Determine the (x, y) coordinate at the center of the cell enclosing the given text.  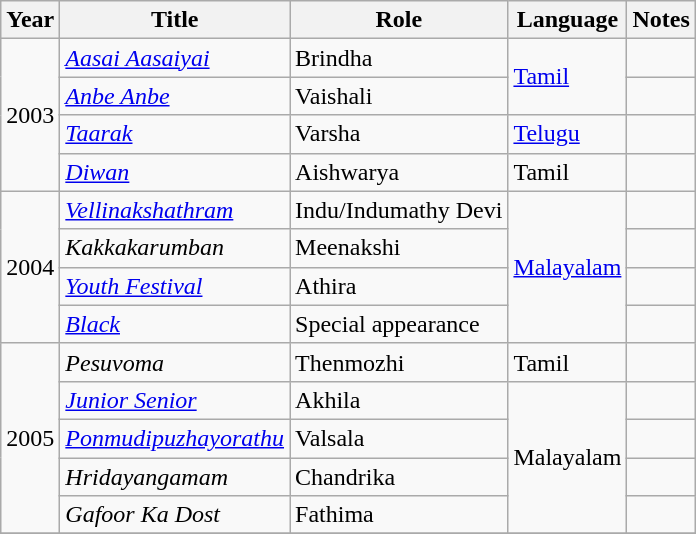
Vaishali (399, 96)
Year (30, 20)
Youth Festival (175, 286)
Diwan (175, 172)
Aishwarya (399, 172)
Title (175, 20)
Athira (399, 286)
Taarak (175, 134)
Language (568, 20)
Akhila (399, 400)
Kakkakarumban (175, 248)
2005 (30, 438)
Indu/Indumathy Devi (399, 210)
Hridayangamam (175, 477)
Fathima (399, 515)
Varsha (399, 134)
Gafoor Ka Dost (175, 515)
Vellinakshathram (175, 210)
2004 (30, 267)
Telugu (568, 134)
2003 (30, 115)
Thenmozhi (399, 362)
Meenakshi (399, 248)
Role (399, 20)
Notes (661, 20)
Junior Senior (175, 400)
Ponmudipuzhayorathu (175, 438)
Anbe Anbe (175, 96)
Pesuvoma (175, 362)
Valsala (399, 438)
Brindha (399, 58)
Aasai Aasaiyai (175, 58)
Special appearance (399, 324)
Chandrika (399, 477)
Black (175, 324)
